Search for the cell housing the specified text and yield its [X, Y] center coordinate. 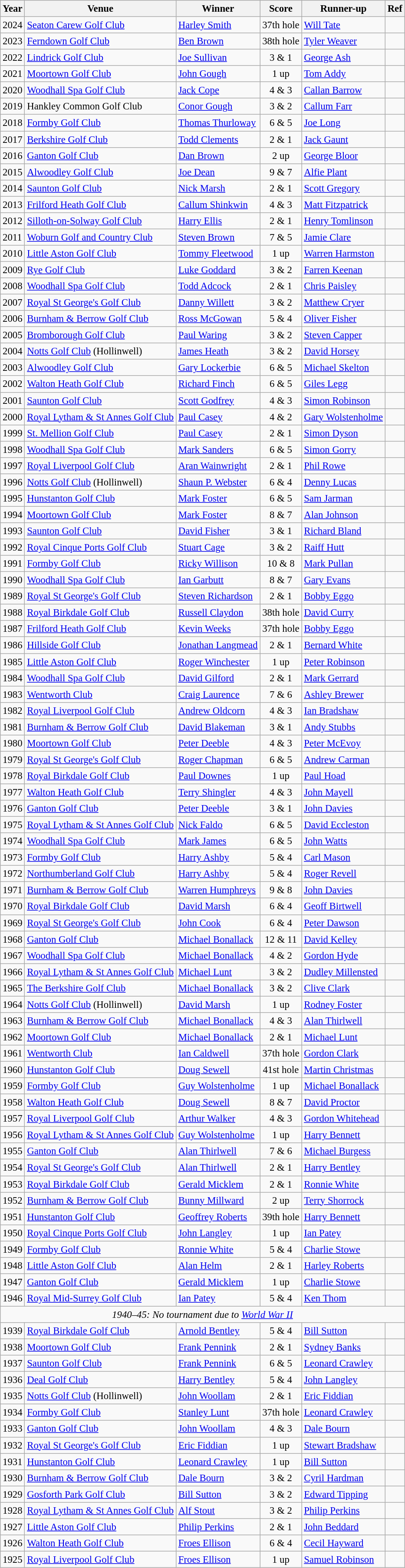
1968 [13, 939]
1964 [13, 1004]
1953 [13, 1184]
David Blakeman [218, 727]
Ben Brown [218, 41]
9 & 7 [281, 172]
2021 [13, 74]
1982 [13, 710]
2016 [13, 155]
1958 [13, 1103]
Gosforth Park Golf Club [101, 1494]
Andy Stubbs [343, 727]
1948 [13, 1266]
Todd Clements [218, 139]
Runner-up [343, 9]
Raiff Hutt [343, 548]
Northumberland Golf Club [101, 874]
Phil Rowe [343, 466]
Farren Keenan [343, 270]
2000 [13, 417]
1992 [13, 548]
Score [281, 9]
Michael Burgess [343, 1151]
Winner [218, 9]
1932 [13, 1445]
2009 [13, 270]
41st hole [281, 1070]
Deal Golf Club [101, 1380]
Gordon Hyde [343, 955]
1993 [13, 531]
Alan Johnson [343, 515]
Steven Richardson [218, 596]
2017 [13, 139]
1957 [13, 1119]
David Proctor [343, 1103]
Stuart Cage [218, 548]
Edward Tipping [343, 1494]
Simon Dyson [343, 433]
Warren Humphreys [218, 890]
1960 [13, 1070]
1969 [13, 923]
2010 [13, 254]
1998 [13, 449]
1979 [13, 759]
Russell Claydon [218, 613]
2023 [13, 41]
Simon Robinson [343, 400]
Gordon Clark [343, 1053]
Sam Jarman [343, 498]
1946 [13, 1298]
John Watts [343, 841]
Mark Sanders [218, 449]
1973 [13, 858]
George Ash [343, 58]
1991 [13, 564]
Hillside Golf Club [101, 645]
2003 [13, 368]
Matt Fitzpatrick [343, 205]
Lindrick Golf Club [101, 58]
Andrew Oldcorn [218, 710]
Jack Gaunt [343, 139]
Samuel Robinson [343, 1559]
1983 [13, 694]
1955 [13, 1151]
Harry Ellis [218, 221]
1999 [13, 433]
Ricky Willison [218, 564]
1937 [13, 1363]
1981 [13, 727]
Craig Laurence [218, 694]
Joe Long [343, 123]
2001 [13, 400]
Bunny Millward [218, 1200]
Scott Godfrey [218, 400]
Peter McEvoy [343, 743]
1940–45: No tournament due to World War II [202, 1314]
1929 [13, 1494]
Ken Thom [343, 1298]
1936 [13, 1380]
Harley Smith [218, 25]
2019 [13, 106]
David Eccleston [343, 825]
1956 [13, 1135]
Richard Bland [343, 531]
7 & 5 [281, 237]
Clive Clark [343, 988]
2018 [13, 123]
1959 [13, 1086]
Bromborough Golf Club [101, 335]
1980 [13, 743]
2020 [13, 90]
Roger Revell [343, 874]
Mark James [218, 841]
Warren Harmston [343, 254]
Callum Farr [343, 106]
Jonathan Langmead [218, 645]
1966 [13, 972]
Woburn Golf and Country Club [101, 237]
2006 [13, 319]
Gary Evans [343, 580]
Ross McGowan [218, 319]
Stanley Lunt [218, 1413]
1951 [13, 1217]
1975 [13, 825]
1990 [13, 580]
Stewart Bradshaw [343, 1445]
Rye Golf Club [101, 270]
1963 [13, 1021]
1939 [13, 1331]
David Gilford [218, 678]
Terry Shorrock [343, 1200]
1925 [13, 1559]
St. Mellion Golf Club [101, 433]
1927 [13, 1527]
Paul Downes [218, 776]
Paul Waring [218, 335]
Scott Gregory [343, 188]
Year [13, 9]
Dan Brown [218, 155]
1984 [13, 678]
2015 [13, 172]
Silloth-on-Solway Golf Club [101, 221]
James Heath [218, 351]
Carl Mason [343, 858]
Chris Paisley [343, 286]
Paul Hoad [343, 776]
Ian Caldwell [218, 1053]
John Beddard [343, 1527]
12 & 11 [281, 939]
2008 [13, 286]
1926 [13, 1543]
George Bloor [343, 155]
The Berkshire Golf Club [101, 988]
2022 [13, 58]
2024 [13, 25]
Callan Barrow [343, 90]
Gordon Whitehead [343, 1119]
1977 [13, 792]
Bernard White [343, 645]
Hankley Common Golf Club [101, 106]
1988 [13, 613]
1930 [13, 1478]
John Cook [218, 923]
Michael Skelton [343, 368]
Geoffrey Roberts [218, 1217]
1950 [13, 1233]
Cecil Hayward [343, 1543]
Henry Tomlinson [343, 221]
Joe Sullivan [218, 58]
1976 [13, 809]
Nick Marsh [218, 188]
Berkshire Golf Club [101, 139]
Mark Pullan [343, 564]
1965 [13, 988]
2002 [13, 384]
39th hole [281, 1217]
Andrew Carman [343, 759]
Cyril Hardman [343, 1478]
1954 [13, 1168]
David Curry [343, 613]
2014 [13, 188]
1938 [13, 1347]
1997 [13, 466]
Royal Mid-Surrey Golf Club [101, 1298]
1928 [13, 1511]
1947 [13, 1282]
Tom Addy [343, 74]
Venue [101, 9]
Alf Stout [218, 1511]
Harley Roberts [343, 1266]
2011 [13, 237]
Tommy Fleetwood [218, 254]
2012 [13, 221]
Nick Faldo [218, 825]
1994 [13, 515]
Seaton Carew Golf Club [101, 25]
Luke Goddard [218, 270]
Arnold Bentley [218, 1331]
Will Tate [343, 25]
Simon Gorry [343, 449]
Rodney Foster [343, 1004]
1974 [13, 841]
1978 [13, 776]
Terry Shingler [218, 792]
Todd Adcock [218, 286]
1967 [13, 955]
David Kelley [343, 939]
Danny Willett [218, 303]
Tyler Weaver [343, 41]
1989 [13, 596]
Joe Dean [218, 172]
Shaun P. Webster [218, 482]
John Gough [218, 74]
1952 [13, 1200]
2004 [13, 351]
2013 [13, 205]
1931 [13, 1462]
Jamie Clare [343, 237]
1995 [13, 498]
Ian Garbutt [218, 580]
Aran Wainwright [218, 466]
Martin Christmas [343, 1070]
David Horsey [343, 351]
Roger Chapman [218, 759]
Callum Shinkwin [218, 205]
Sydney Banks [343, 1347]
Steven Brown [218, 237]
David Fisher [218, 531]
Roger Winchester [218, 662]
1987 [13, 629]
Mark Gerrard [343, 678]
1933 [13, 1429]
1961 [13, 1053]
1986 [13, 645]
Gary Lockerbie [218, 368]
9 & 8 [281, 890]
1962 [13, 1037]
2005 [13, 335]
Ferndown Golf Club [101, 41]
Ashley Brewer [343, 694]
Kevin Weeks [218, 629]
Alfie Plant [343, 172]
Dudley Millensted [343, 972]
Arthur Walker [218, 1119]
1996 [13, 482]
Alan Helm [218, 1266]
Oliver Fisher [343, 319]
1970 [13, 907]
Steven Capper [343, 335]
Denny Lucas [343, 482]
Ian Bradshaw [343, 710]
10 & 8 [281, 564]
Peter Robinson [343, 662]
1985 [13, 662]
Conor Gough [218, 106]
Thomas Thurloway [218, 123]
Giles Legg [343, 384]
John Mayell [343, 792]
1971 [13, 890]
Peter Dawson [343, 923]
1949 [13, 1249]
Jack Cope [218, 90]
Richard Finch [218, 384]
Geoff Birtwell [343, 907]
1972 [13, 874]
Matthew Cryer [343, 303]
2007 [13, 303]
Gary Wolstenholme [343, 417]
1935 [13, 1396]
1934 [13, 1413]
Ref [395, 9]
